Determine the [X, Y] coordinate at the center of the cell enclosing the given text.  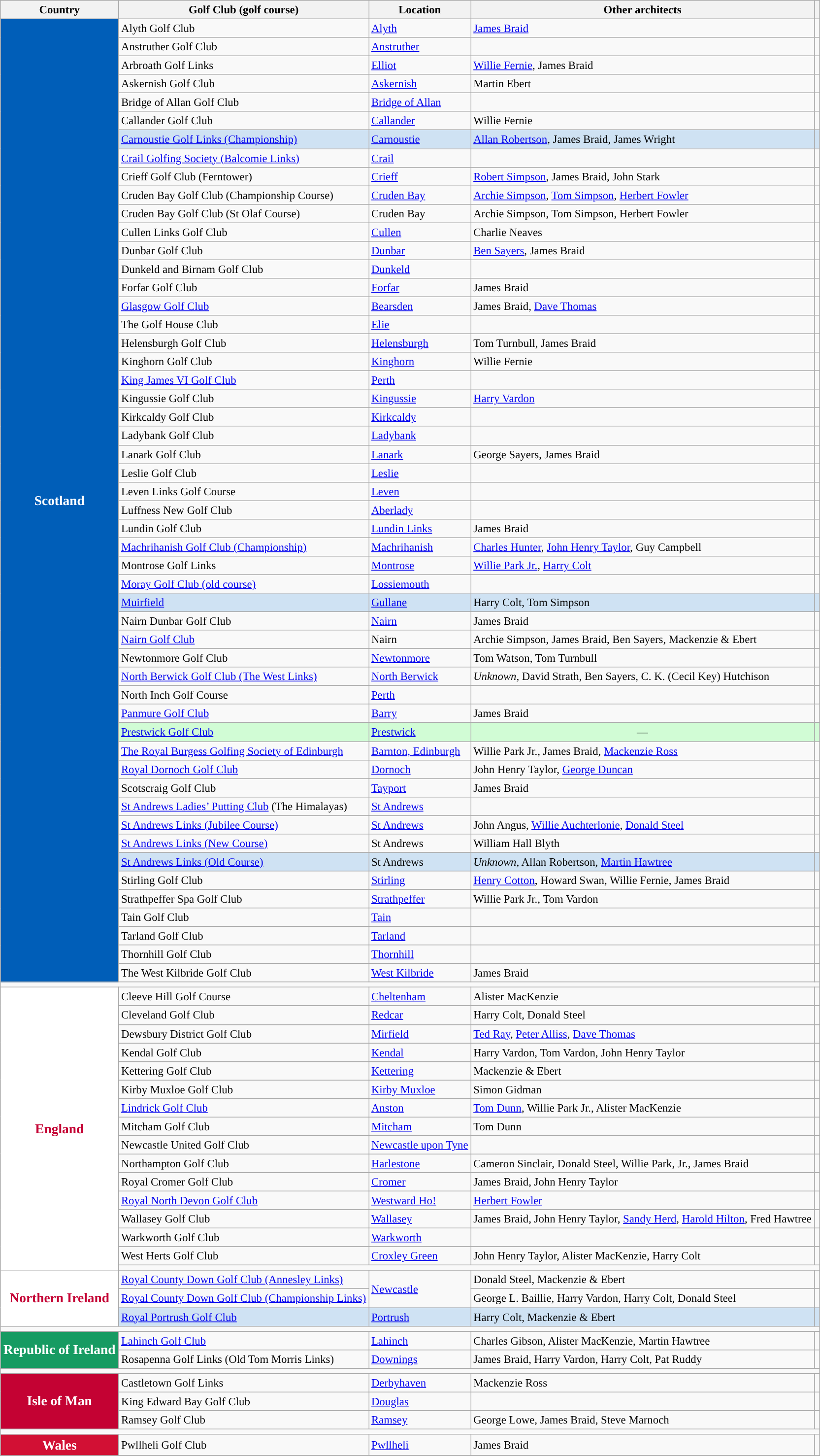
Lossiemouth [420, 584]
Strathpeffer Spa Golf Club [244, 899]
Alyth Golf Club [244, 29]
Warkworth Golf Club [244, 1238]
Carnoustie [420, 139]
Luffness New Golf Club [244, 510]
Mirfield [420, 1034]
Ted Ray, Peter Alliss, Dave Thomas [642, 1034]
King Edward Bay Golf Club [244, 1401]
Cheltenham [420, 997]
Dornoch [420, 769]
Thornhill Golf Club [244, 954]
Lundin Links [420, 529]
Kirby Muxloe Golf Club [244, 1089]
Kinghorn [420, 362]
Kettering Golf Club [244, 1071]
Alyth [420, 29]
Harry Colt, Mackenzie & Ebert [642, 1317]
Crail Golfing Society (Balcomie Links) [244, 158]
England [60, 1129]
Tom Dunn, Willie Park Jr., Alister MacKenzie [642, 1108]
Forfar Golf Club [244, 288]
Northampton Golf Club [244, 1163]
James Braid, Dave Thomas [642, 306]
Harry Colt, Donald Steel [642, 1016]
Redcar [420, 1016]
Stirling Golf Club [244, 880]
Callander [420, 121]
Other architects [642, 10]
Elie [420, 325]
James Braid, John Henry Taylor, Sandy Herd, Harold Hilton, Fred Hawtree [642, 1219]
Cromer [420, 1182]
Donald Steel, Mackenzie & Ebert [642, 1280]
Leven [420, 491]
Lanark [420, 454]
Stirling [420, 880]
Strathpeffer [420, 899]
Castletown Golf Links [244, 1383]
Charles Hunter, John Henry Taylor, Guy Campbell [642, 547]
Wallasey [420, 1219]
Crail [420, 158]
Bridge of Allan Golf Club [244, 102]
Herbert Fowler [642, 1201]
Lanark Golf Club [244, 454]
Newtonmore Golf Club [244, 658]
Harry Colt, Tom Simpson [642, 603]
Dunkeld [420, 269]
Panmure Golf Club [244, 714]
Prestwick [420, 732]
Tayport [420, 788]
Crieff Golf Club (Ferntower) [244, 176]
— [642, 732]
Newcastle United Golf Club [244, 1145]
Scotland [60, 501]
Tain Golf Club [244, 917]
John Henry Taylor, George Duncan [642, 769]
Scotscraig Golf Club [244, 788]
Croxley Green [420, 1256]
Royal North Devon Golf Club [244, 1201]
Kettering [420, 1071]
Pwllheli Golf Club [244, 1445]
Helensburgh Golf Club [244, 343]
John Angus, Willie Auchterlonie, Donald Steel [642, 825]
Newcastle [420, 1289]
The Golf House Club [244, 325]
Arbroath Golf Links [244, 66]
Portrush [420, 1317]
Anston [420, 1108]
Wallasey Golf Club [244, 1219]
Tarland [420, 936]
Anstruther Golf Club [244, 47]
Nairn Dunbar Golf Club [244, 621]
Willie Park Jr., Harry Colt [642, 566]
Tarland Golf Club [244, 936]
Mackenzie Ross [642, 1383]
Gullane [420, 603]
The West Kilbride Golf Club [244, 973]
Kendal Golf Club [244, 1052]
George L. Baillie, Harry Vardon, Harry Colt, Donald Steel [642, 1298]
Lahinch [420, 1341]
Ladybank Golf Club [244, 436]
Westward Ho! [420, 1201]
Allan Robertson, James Braid, James Wright [642, 139]
Dunbar Golf Club [244, 251]
Askernish Golf Club [244, 84]
Derbyhaven [420, 1383]
Rosapenna Golf Links (Old Tom Morris Links) [244, 1359]
Unknown, David Strath, Ben Sayers, C. K. (Cecil Key) Hutchison [642, 677]
Charles Gibson, Alister MacKenzie, Martin Hawtree [642, 1341]
St Andrews Links (New Course) [244, 844]
Archie Simpson, James Braid, Ben Sayers, Mackenzie & Ebert [642, 640]
Glasgow Golf Club [244, 306]
Simon Gidman [642, 1089]
Kendal [420, 1052]
Royal Dornoch Golf Club [244, 769]
St Andrews Ladies’ Putting Club (The Himalayas) [244, 806]
King James VI Golf Club [244, 380]
Montrose [420, 566]
Mitcham Golf Club [244, 1126]
Barry [420, 714]
Bridge of Allan [420, 102]
Anstruther [420, 47]
Kirby Muxloe [420, 1089]
Newtonmore [420, 658]
Newcastle upon Tyne [420, 1145]
George Sayers, James Braid [642, 454]
Ramsey [420, 1420]
Henry Cotton, Howard Swan, Willie Fernie, James Braid [642, 880]
Cruden Bay Golf Club (Championship Course) [244, 195]
Kinghorn Golf Club [244, 362]
Kingussie [420, 399]
Unknown, Allan Robertson, Martin Hawtree [642, 862]
Northern Ireland [60, 1298]
Tom Watson, Tom Turnbull [642, 658]
Ladybank [420, 436]
Robert Simpson, James Braid, John Stark [642, 176]
Willie Park Jr., Tom Vardon [642, 899]
Prestwick Golf Club [244, 732]
Dewsbury District Golf Club [244, 1034]
Machrihanish Golf Club (Championship) [244, 547]
North Berwick [420, 677]
Dunbar [420, 251]
Barnton, Edinburgh [420, 751]
James Braid, John Henry Taylor [642, 1182]
George Lowe, James Braid, Steve Marnoch [642, 1420]
Harlestone [420, 1163]
Leven Links Golf Course [244, 491]
Tom Dunn [642, 1126]
St Andrews Links (Jubilee Course) [244, 825]
Helensburgh [420, 343]
Location [420, 10]
Tain [420, 917]
Royal County Down Golf Club (Annesley Links) [244, 1280]
Cruden Bay Golf Club (St Olaf Course) [244, 213]
North Inch Golf Course [244, 695]
Republic of Ireland [60, 1350]
Kingussie Golf Club [244, 399]
Pwllheli [420, 1445]
Leslie Golf Club [244, 473]
Callander Golf Club [244, 121]
Bearsden [420, 306]
St Andrews Links (Old Course) [244, 862]
Mackenzie & Ebert [642, 1071]
Tom Turnbull, James Braid [642, 343]
Alister MacKenzie [642, 997]
Montrose Golf Links [244, 566]
Charlie Neaves [642, 232]
Mitcham [420, 1126]
West Herts Golf Club [244, 1256]
Country [60, 10]
The Royal Burgess Golfing Society of Edinburgh [244, 751]
Royal Portrush Golf Club [244, 1317]
Cameron Sinclair, Donald Steel, Willie Park, Jr., James Braid [642, 1163]
Muirfield [244, 603]
Lundin Golf Club [244, 529]
Martin Ebert [642, 84]
Willie Fernie, James Braid [642, 66]
Cleeve Hill Golf Course [244, 997]
Cleveland Golf Club [244, 1016]
Carnoustie Golf Links (Championship) [244, 139]
Harry Vardon [642, 399]
Moray Golf Club (old course) [244, 584]
Willie Park Jr., James Braid, Mackenzie Ross [642, 751]
Warkworth [420, 1238]
Kirkcaldy [420, 417]
Lindrick Golf Club [244, 1108]
North Berwick Golf Club (The West Links) [244, 677]
Cullen Links Golf Club [244, 232]
Lahinch Golf Club [244, 1341]
Ramsey Golf Club [244, 1420]
Golf Club (golf course) [244, 10]
Aberlady [420, 510]
Kirkcaldy Golf Club [244, 417]
Nairn Golf Club [244, 640]
William Hall Blyth [642, 844]
Douglas [420, 1401]
James Braid, Harry Vardon, Harry Colt, Pat Ruddy [642, 1359]
Askernish [420, 84]
Royal Cromer Golf Club [244, 1182]
Isle of Man [60, 1401]
Downings [420, 1359]
Wales [60, 1445]
Ben Sayers, James Braid [642, 251]
West Kilbride [420, 973]
Thornhill [420, 954]
John Henry Taylor, Alister MacKenzie, Harry Colt [642, 1256]
Cullen [420, 232]
Machrihanish [420, 547]
Harry Vardon, Tom Vardon, John Henry Taylor [642, 1052]
Dunkeld and Birnam Golf Club [244, 269]
Elliot [420, 66]
Royal County Down Golf Club (Championship Links) [244, 1298]
Leslie [420, 473]
Crieff [420, 176]
Forfar [420, 288]
